Provide the (x, y) coordinate of the cell's center where the given text is located.  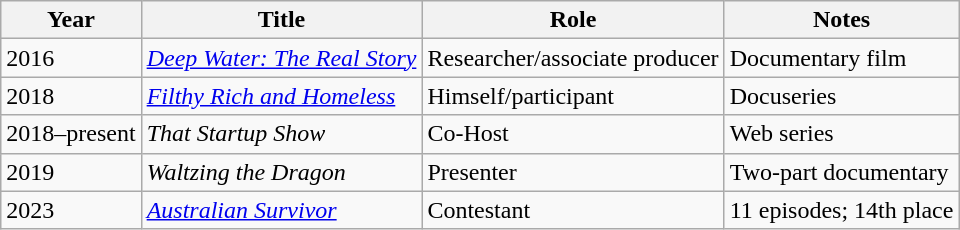
Contestant (573, 210)
Australian Survivor (282, 210)
Docuseries (842, 96)
Web series (842, 134)
2019 (71, 172)
Year (71, 20)
Presenter (573, 172)
Filthy Rich and Homeless (282, 96)
Himself/participant (573, 96)
Notes (842, 20)
Researcher/associate producer (573, 58)
Documentary film (842, 58)
2018–present (71, 134)
Co-Host (573, 134)
11 episodes; 14th place (842, 210)
Two-part documentary (842, 172)
Title (282, 20)
That Startup Show (282, 134)
Waltzing the Dragon (282, 172)
2018 (71, 96)
2023 (71, 210)
Role (573, 20)
2016 (71, 58)
Deep Water: The Real Story (282, 58)
